Return the [X, Y] coordinate for the center point of the cell that contains the specified text.  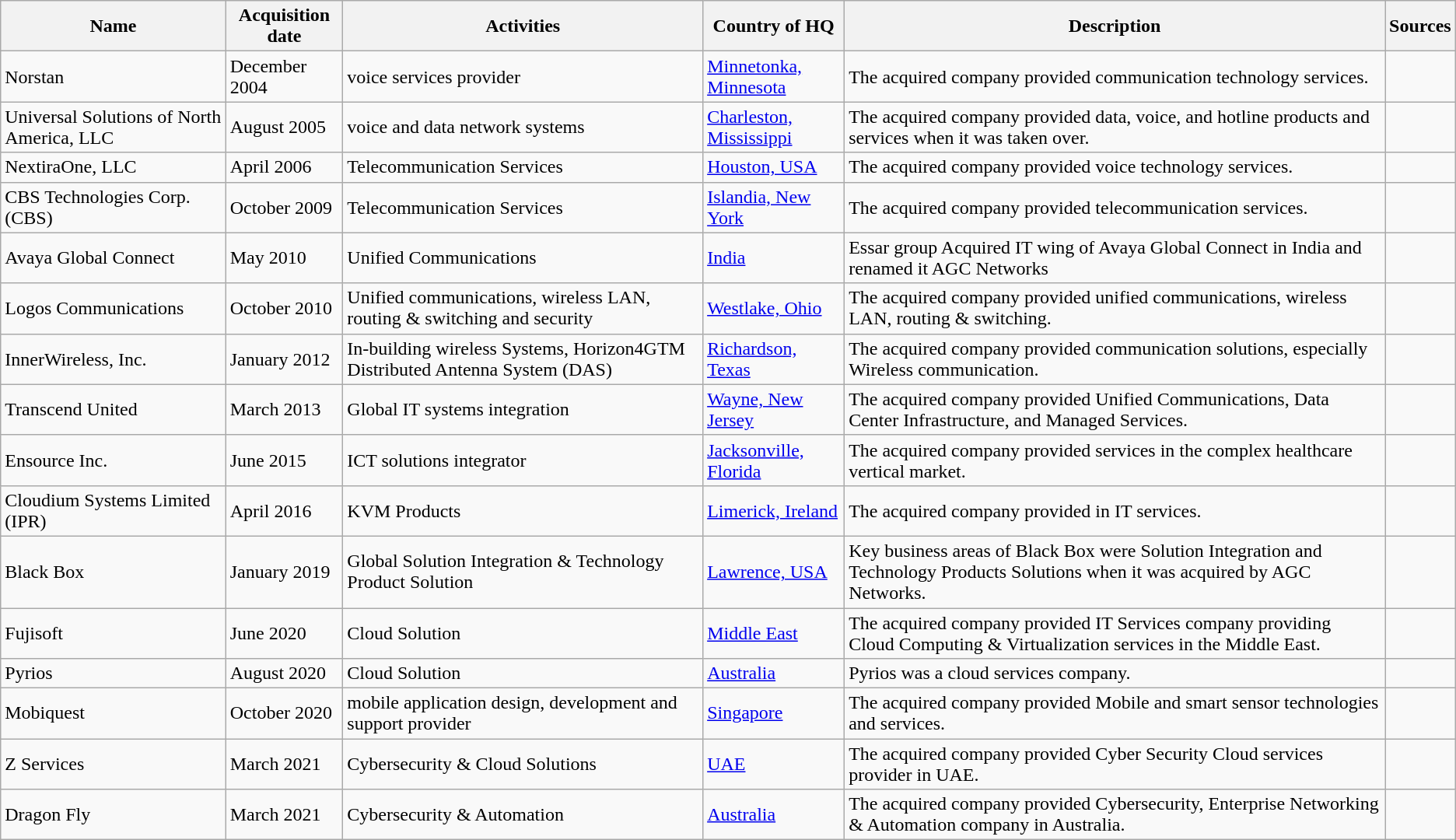
Essar group Acquired IT wing of Avaya Global Connect in India and renamed it AGC Networks [1115, 258]
Limerick, Ireland [774, 510]
Westlake, Ohio [774, 308]
The acquired company provided communication solutions, especially Wireless communication. [1115, 359]
Logos Communications [114, 308]
In-building wireless Systems, Horizon4GTM Distributed Antenna System (DAS) [523, 359]
The acquired company provided IT Services company providing Cloud Computing & Virtualization services in the Middle East. [1115, 633]
Name [114, 26]
Country of HQ [774, 26]
The acquired company provided services in the complex healthcare vertical market. [1115, 460]
The acquired company provided unified communications, wireless LAN, routing & switching. [1115, 308]
January 2019 [285, 572]
The acquired company provided Unified Communications, Data Center Infrastructure, and Managed Services. [1115, 409]
Richardson, Texas [774, 359]
Global Solution Integration & Technology Product Solution [523, 572]
NextiraOne, LLC [114, 167]
Universal Solutions of North America, LLC [114, 128]
Jacksonville, Florida [774, 460]
Activities [523, 26]
The acquired company provided Cybersecurity, Enterprise Networking & Automation company in Australia. [1115, 815]
Cybersecurity & Cloud Solutions [523, 764]
Mobiquest [114, 714]
April 2016 [285, 510]
Sources [1420, 26]
Charleston, Mississippi [774, 128]
The acquired company provided Cyber Security Cloud services provider in UAE. [1115, 764]
The acquired company provided Mobile and smart sensor technologies and services. [1115, 714]
Description [1115, 26]
August 2020 [285, 674]
Key business areas of Black Box were Solution Integration and Technology Products Solutions when it was acquired by AGC Networks. [1115, 572]
Black Box [114, 572]
Transcend United [114, 409]
Lawrence, USA [774, 572]
Cybersecurity & Automation [523, 815]
Minnetonka, Minnesota [774, 76]
Singapore [774, 714]
June 2020 [285, 633]
October 2010 [285, 308]
Unified communications, wireless LAN, routing & switching and security [523, 308]
The acquired company provided data, voice, and hotline products and services when it was taken over. [1115, 128]
ICT solutions integrator [523, 460]
Ensource Inc. [114, 460]
Cloudium Systems Limited (IPR) [114, 510]
The acquired company provided communication technology services. [1115, 76]
The acquired company provided telecommunication services. [1115, 207]
Pyrios [114, 674]
January 2012 [285, 359]
August 2005 [285, 128]
Norstan [114, 76]
Islandia, New York [774, 207]
UAE [774, 764]
October 2020 [285, 714]
Z Services [114, 764]
voice and data network systems [523, 128]
Pyrios was a cloud services company. [1115, 674]
Acquisition date [285, 26]
India [774, 258]
Houston, USA [774, 167]
Fujisoft [114, 633]
Wayne, New Jersey [774, 409]
Global IT systems integration [523, 409]
The acquired company provided in IT services. [1115, 510]
CBS Technologies Corp. (CBS) [114, 207]
voice services provider [523, 76]
KVM Products [523, 510]
Unified Communications [523, 258]
Dragon Fly [114, 815]
May 2010 [285, 258]
December 2004 [285, 76]
June 2015 [285, 460]
mobile application design, development and support provider [523, 714]
October 2009 [285, 207]
Middle East [774, 633]
Avaya Global Connect [114, 258]
April 2006 [285, 167]
InnerWireless, Inc. [114, 359]
The acquired company provided voice technology services. [1115, 167]
March 2013 [285, 409]
